From the cell containing the given text, extract its center point as [x, y] coordinate. 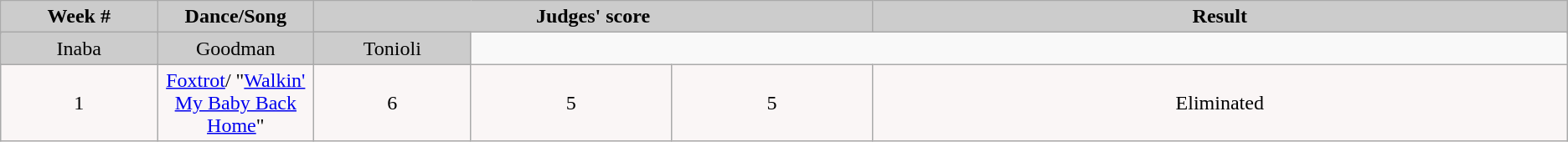
1 [79, 103]
6 [392, 103]
Judges' score [593, 17]
Eliminated [1220, 103]
Goodman [236, 48]
Dance/Song [236, 17]
Result [1220, 17]
Week # [79, 17]
Foxtrot/ "Walkin' My Baby Back Home" [236, 103]
Tonioli [392, 48]
Inaba [79, 48]
